Provide the [x, y] coordinate of the cell's center where the given text is located.  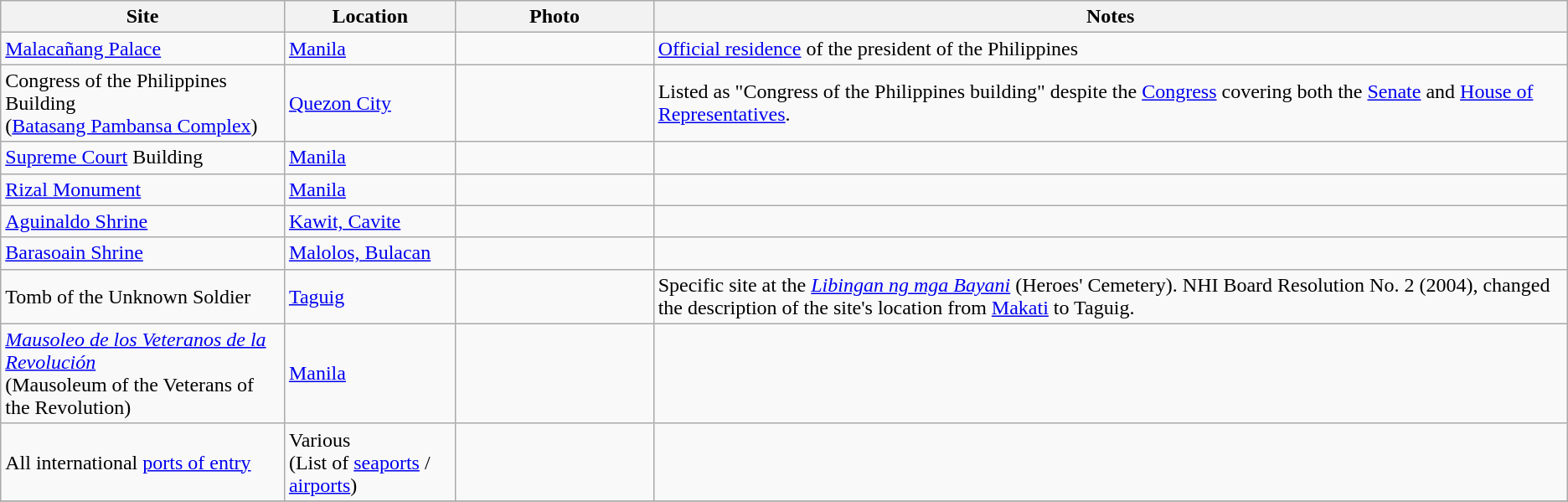
Quezon City [370, 103]
Barasoain Shrine [142, 253]
Various(List of seaports / airports) [370, 462]
Location [370, 17]
Malolos, Bulacan [370, 253]
Kawit, Cavite [370, 221]
Congress of the Philippines Building(Batasang Pambansa Complex) [142, 103]
Listed as "Congress of the Philippines building" despite the Congress covering both the Senate and House of Representatives. [1111, 103]
Notes [1111, 17]
Photo [554, 17]
Mausoleo de los Veteranos de la Revolución(Mausoleum of the Veterans of the Revolution) [142, 374]
Aguinaldo Shrine [142, 221]
Site [142, 17]
Taguig [370, 297]
Rizal Monument [142, 189]
Supreme Court Building [142, 158]
Official residence of the president of the Philippines [1111, 49]
Tomb of the Unknown Soldier [142, 297]
Malacañang Palace [142, 49]
All international ports of entry [142, 462]
